For the text-containing cell, return its midpoint in (X, Y) coordinate format. 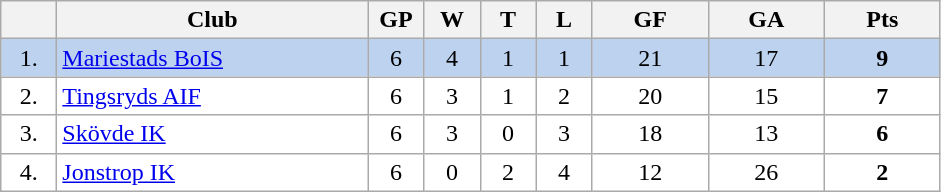
Pts (882, 20)
18 (650, 134)
Club (212, 20)
20 (650, 96)
T (508, 20)
L (564, 20)
26 (766, 172)
GP (396, 20)
GA (766, 20)
Skövde IK (212, 134)
W (452, 20)
7 (882, 96)
21 (650, 58)
3. (29, 134)
Mariestads BoIS (212, 58)
2. (29, 96)
13 (766, 134)
GF (650, 20)
Tingsryds AIF (212, 96)
12 (650, 172)
4. (29, 172)
15 (766, 96)
Jonstrop IK (212, 172)
1. (29, 58)
9 (882, 58)
17 (766, 58)
